Return [X, Y] of the center of cell containing provided text 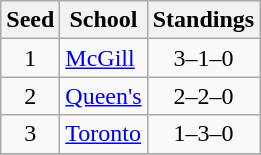
School [104, 20]
Toronto [104, 134]
2 [30, 96]
3–1–0 [203, 58]
2–2–0 [203, 96]
3 [30, 134]
Standings [203, 20]
Seed [30, 20]
1–3–0 [203, 134]
McGill [104, 58]
1 [30, 58]
Queen's [104, 96]
